Find where the given text appears and provide that cell's center as [X, Y] coordinate. 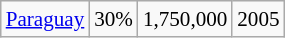
1,750,000 [185, 18]
2005 [258, 18]
Paraguay [46, 18]
30% [114, 18]
